Extract the [x, y] coordinate from the center of the cell holding the provided text.  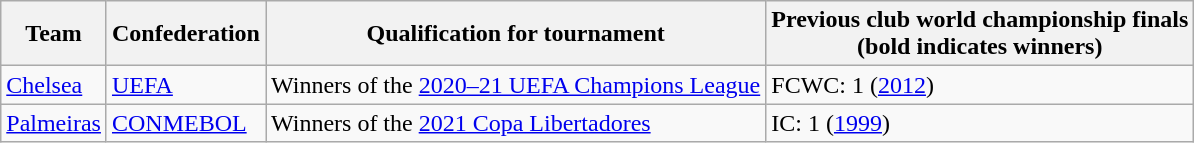
UEFA [186, 85]
Winners of the 2020–21 UEFA Champions League [516, 85]
IC: 1 (1999) [980, 123]
CONMEBOL [186, 123]
Winners of the 2021 Copa Libertadores [516, 123]
Previous club world championship finals(bold indicates winners) [980, 34]
FCWC: 1 (2012) [980, 85]
Qualification for tournament [516, 34]
Palmeiras [54, 123]
Team [54, 34]
Confederation [186, 34]
Chelsea [54, 85]
